Identify which cell holds the provided text, then report its [x, y] central coordinate. 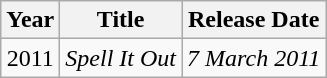
Release Date [254, 20]
Spell It Out [121, 58]
2011 [30, 58]
7 March 2011 [254, 58]
Year [30, 20]
Title [121, 20]
